Scan for the cell matching the given text and deliver its (x, y) coordinate at center. 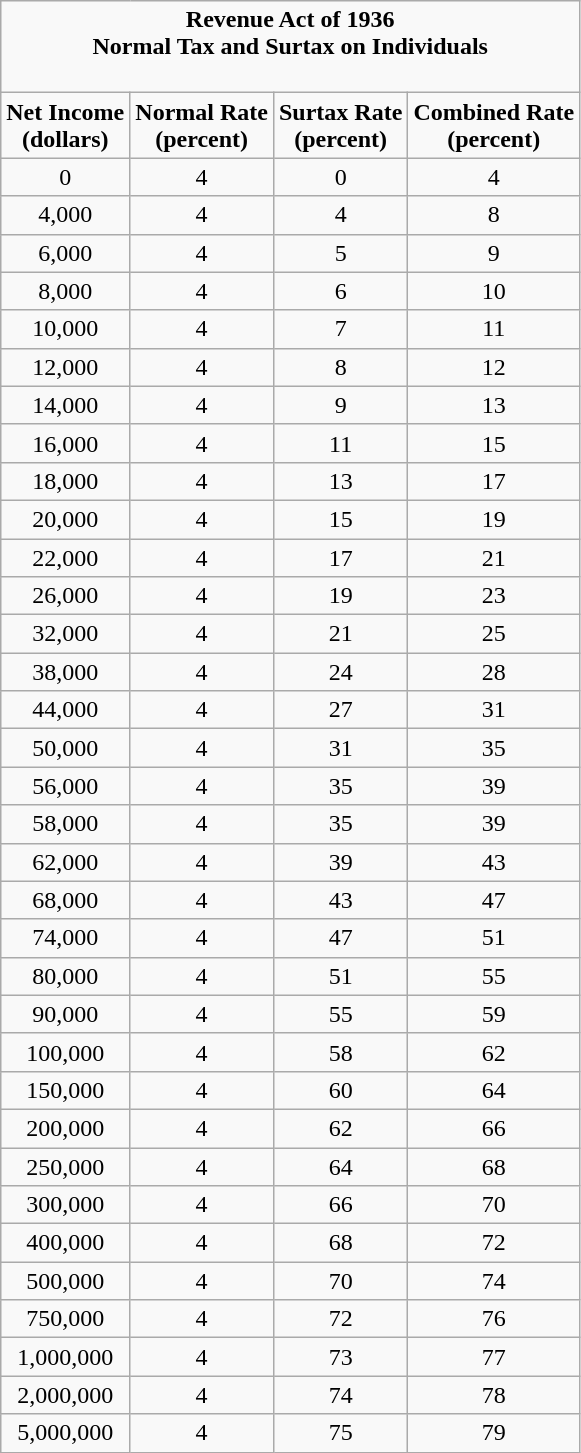
250,000 (66, 1167)
27 (340, 710)
20,000 (66, 519)
14,000 (66, 405)
5,000,000 (66, 1433)
16,000 (66, 443)
58,000 (66, 824)
80,000 (66, 976)
7 (340, 329)
62,000 (66, 862)
12,000 (66, 367)
300,000 (66, 1205)
Surtax Rate(percent) (340, 126)
500,000 (66, 1281)
32,000 (66, 634)
200,000 (66, 1128)
28 (494, 672)
400,000 (66, 1243)
10,000 (66, 329)
74,000 (66, 938)
79 (494, 1433)
26,000 (66, 596)
6 (340, 291)
68,000 (66, 900)
44,000 (66, 710)
8,000 (66, 291)
22,000 (66, 557)
58 (340, 1052)
78 (494, 1395)
90,000 (66, 1014)
100,000 (66, 1052)
24 (340, 672)
4,000 (66, 215)
59 (494, 1014)
18,000 (66, 481)
5 (340, 253)
38,000 (66, 672)
76 (494, 1319)
75 (340, 1433)
60 (340, 1090)
Normal Rate(percent) (202, 126)
25 (494, 634)
150,000 (66, 1090)
23 (494, 596)
50,000 (66, 748)
750,000 (66, 1319)
Combined Rate(percent) (494, 126)
6,000 (66, 253)
Revenue Act of 1936Normal Tax and Surtax on Individuals (290, 47)
2,000,000 (66, 1395)
77 (494, 1357)
1,000,000 (66, 1357)
12 (494, 367)
73 (340, 1357)
56,000 (66, 786)
Net Income(dollars) (66, 126)
10 (494, 291)
